Return (X, Y) of the center of cell containing provided text 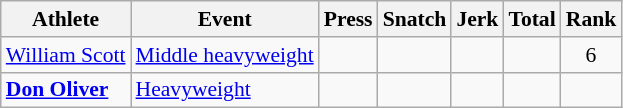
Athlete (66, 19)
Don Oliver (66, 90)
Total (532, 19)
William Scott (66, 55)
Event (225, 19)
Middle heavyweight (225, 55)
Snatch (415, 19)
6 (592, 55)
Rank (592, 19)
Heavyweight (225, 90)
Jerk (477, 19)
Press (348, 19)
